Output the (X, Y) coordinate of the center of the cell containing the given text.  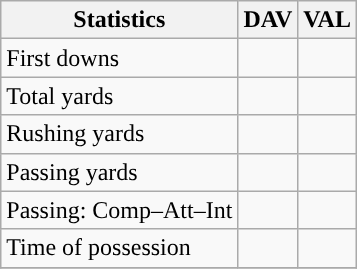
Passing yards (120, 172)
VAL (328, 20)
DAV (268, 20)
Passing: Comp–Att–Int (120, 210)
Rushing yards (120, 134)
Time of possession (120, 248)
First downs (120, 58)
Total yards (120, 96)
Statistics (120, 20)
